Output the (X, Y) coordinate of the center of the cell containing the given text.  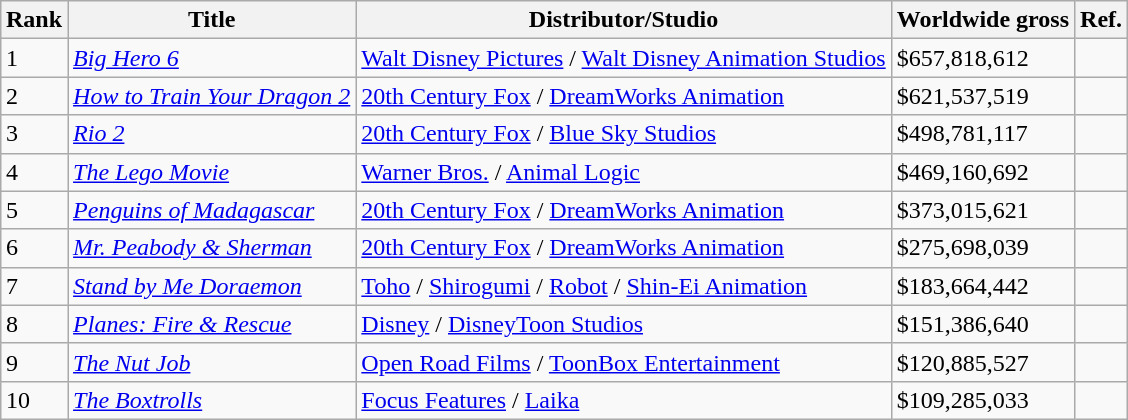
Walt Disney Pictures / Walt Disney Animation Studios (624, 58)
2 (34, 96)
$657,818,612 (982, 58)
7 (34, 286)
Planes: Fire & Rescue (212, 324)
$469,160,692 (982, 172)
10 (34, 400)
9 (34, 362)
Disney / DisneyToon Studios (624, 324)
Penguins of Madagascar (212, 210)
Warner Bros. / Animal Logic (624, 172)
Title (212, 20)
$275,698,039 (982, 248)
$373,015,621 (982, 210)
1 (34, 58)
$151,386,640 (982, 324)
Mr. Peabody & Sherman (212, 248)
Rio 2 (212, 134)
The Nut Job (212, 362)
Open Road Films / ToonBox Entertainment (624, 362)
The Lego Movie (212, 172)
6 (34, 248)
$621,537,519 (982, 96)
3 (34, 134)
The Boxtrolls (212, 400)
Ref. (1102, 20)
Toho / Shirogumi / Robot / Shin-Ei Animation (624, 286)
$120,885,527 (982, 362)
$183,664,442 (982, 286)
How to Train Your Dragon 2 (212, 96)
20th Century Fox / Blue Sky Studios (624, 134)
Rank (34, 20)
Distributor/Studio (624, 20)
8 (34, 324)
Worldwide gross (982, 20)
Stand by Me Doraemon (212, 286)
$498,781,117 (982, 134)
$109,285,033 (982, 400)
Big Hero 6 (212, 58)
Focus Features / Laika (624, 400)
4 (34, 172)
5 (34, 210)
